Extract the [X, Y] coordinate from the center of the cell holding the provided text.  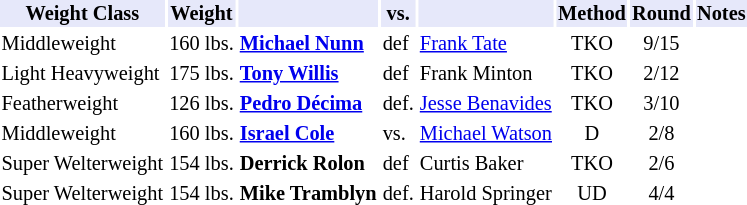
Curtis Baker [486, 164]
Weight Class [82, 14]
Featherweight [82, 104]
Round [661, 14]
Pedro Décima [308, 104]
Weight [202, 14]
3/10 [661, 104]
175 lbs. [202, 74]
Michael Nunn [308, 44]
Tony Willis [308, 74]
Derrick Rolon [308, 164]
def. [398, 104]
2/8 [661, 134]
126 lbs. [202, 104]
9/15 [661, 44]
Frank Minton [486, 74]
Super Welterweight [82, 164]
Method [592, 14]
Israel Cole [308, 134]
2/6 [661, 164]
2/12 [661, 74]
Light Heavyweight [82, 74]
Jesse Benavides [486, 104]
154 lbs. [202, 164]
Michael Watson [486, 134]
D [592, 134]
Frank Tate [486, 44]
Notes [721, 14]
